Identify which cell holds the provided text, then report its [X, Y] central coordinate. 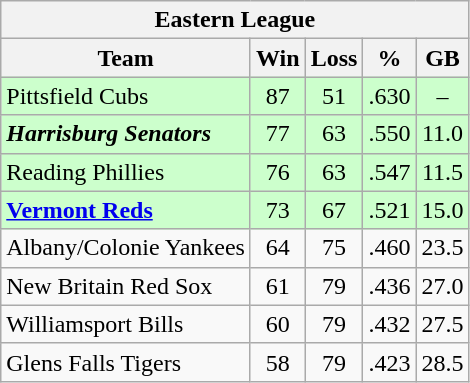
11.0 [442, 134]
New Britain Red Sox [126, 286]
.432 [390, 324]
Eastern League [235, 20]
GB [442, 58]
– [442, 96]
Pittsfield Cubs [126, 96]
Vermont Reds [126, 210]
Win [278, 58]
28.5 [442, 362]
.423 [390, 362]
61 [278, 286]
27.0 [442, 286]
.547 [390, 172]
23.5 [442, 248]
Glens Falls Tigers [126, 362]
Williamsport Bills [126, 324]
Reading Phillies [126, 172]
.521 [390, 210]
75 [334, 248]
.630 [390, 96]
58 [278, 362]
76 [278, 172]
.460 [390, 248]
% [390, 58]
Team [126, 58]
.550 [390, 134]
73 [278, 210]
60 [278, 324]
51 [334, 96]
Albany/Colonie Yankees [126, 248]
11.5 [442, 172]
77 [278, 134]
15.0 [442, 210]
64 [278, 248]
27.5 [442, 324]
Harrisburg Senators [126, 134]
.436 [390, 286]
67 [334, 210]
Loss [334, 58]
87 [278, 96]
